Locate the cell with the specified text and output its (X, Y) center coordinate. 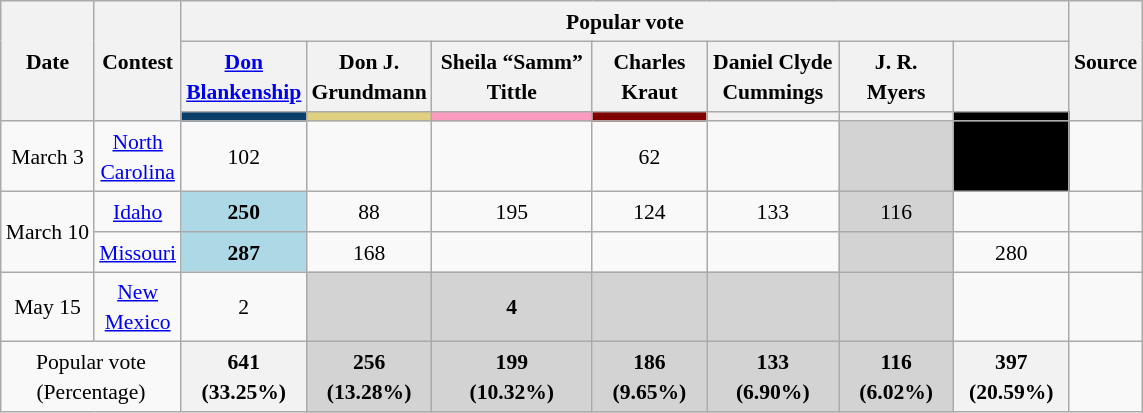
March 3 (48, 157)
168 (368, 252)
Popular vote(Percentage) (91, 377)
May 15 (48, 307)
186(9.65%) (650, 377)
NorthCarolina (138, 157)
62 (650, 157)
250 (244, 212)
Sheila “Samm” Tittle (512, 76)
March 10 (48, 232)
116 (896, 212)
287 (244, 252)
199(10.32%) (512, 377)
Missouri (138, 252)
Charles Kraut (650, 76)
2 (244, 307)
256(13.28%) (368, 377)
88 (368, 212)
641(33.25%) (244, 377)
Daniel Clyde Cummings (773, 76)
Don Blankenship (244, 76)
J. R. Myers (896, 76)
Idaho (138, 212)
124 (650, 212)
NewMexico (138, 307)
4 (512, 307)
280 (1012, 252)
Popular vote (625, 21)
133 (773, 212)
133(6.90%) (773, 377)
Don J. Grundmann (368, 76)
116(6.02%) (896, 377)
397(20.59%) (1012, 377)
Contest (138, 61)
Date (48, 61)
Source (1106, 61)
195 (512, 212)
102 (244, 157)
